Find where the given text appears and provide that cell's center as (x, y) coordinate. 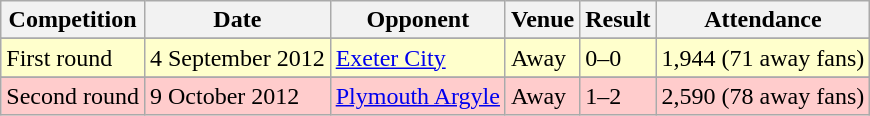
Competition (73, 20)
4 September 2012 (237, 58)
0–0 (618, 58)
First round (73, 58)
Result (618, 20)
9 October 2012 (237, 96)
1–2 (618, 96)
1,944 (71 away fans) (763, 58)
Plymouth Argyle (418, 96)
Exeter City (418, 58)
Venue (542, 20)
Second round (73, 96)
Attendance (763, 20)
Date (237, 20)
2,590 (78 away fans) (763, 96)
Opponent (418, 20)
